Capture the cell that displays the provided text and extract its (x, y) central coordinate. 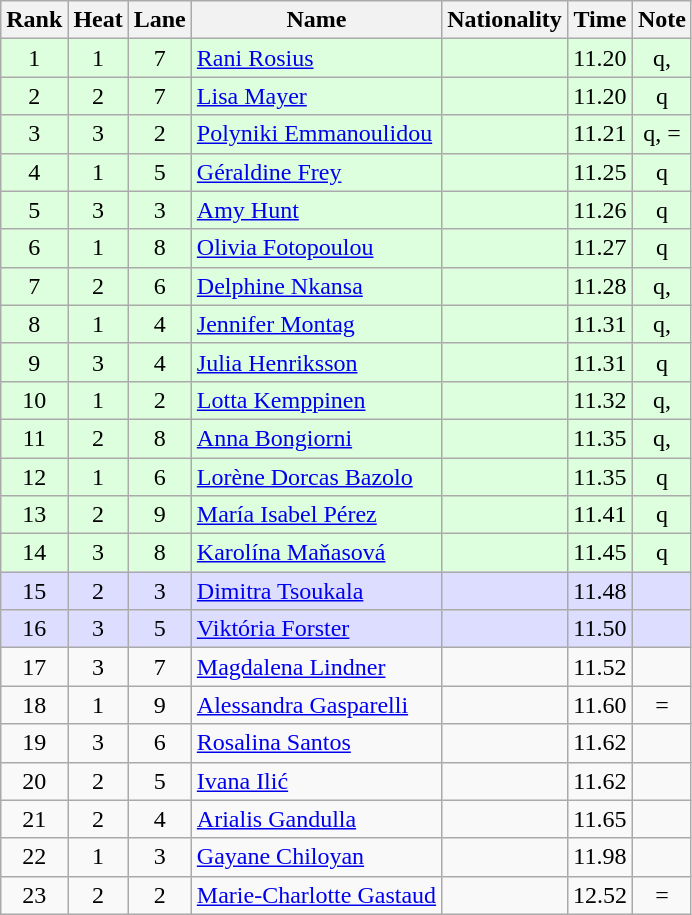
Heat (98, 20)
Anna Bongiorni (316, 438)
11.48 (600, 591)
21 (34, 819)
Rank (34, 20)
María Isabel Pérez (316, 515)
20 (34, 781)
11.32 (600, 400)
Lotta Kemppinen (316, 400)
11.27 (600, 248)
12 (34, 477)
12.52 (600, 895)
Géraldine Frey (316, 172)
11 (34, 438)
Dimitra Tsoukala (316, 591)
11.25 (600, 172)
Marie-Charlotte Gastaud (316, 895)
Lorène Dorcas Bazolo (316, 477)
Gayane Chiloyan (316, 857)
13 (34, 515)
Name (316, 20)
16 (34, 629)
22 (34, 857)
Nationality (505, 20)
17 (34, 667)
Rosalina Santos (316, 743)
Time (600, 20)
Amy Hunt (316, 210)
11.28 (600, 286)
q, = (662, 134)
Ivana Ilić (316, 781)
11.21 (600, 134)
Julia Henriksson (316, 362)
Jennifer Montag (316, 324)
23 (34, 895)
Magdalena Lindner (316, 667)
Olivia Fotopoulou (316, 248)
18 (34, 705)
Lane (160, 20)
11.65 (600, 819)
Arialis Gandulla (316, 819)
19 (34, 743)
Polyniki Emmanoulidou (316, 134)
11.60 (600, 705)
Karolína Maňasová (316, 553)
11.98 (600, 857)
Viktória Forster (316, 629)
14 (34, 553)
Alessandra Gasparelli (316, 705)
Lisa Mayer (316, 96)
11.26 (600, 210)
10 (34, 400)
Delphine Nkansa (316, 286)
Rani Rosius (316, 58)
11.50 (600, 629)
15 (34, 591)
Note (662, 20)
11.52 (600, 667)
11.45 (600, 553)
11.41 (600, 515)
